Search for the cell housing the specified text and yield its [X, Y] center coordinate. 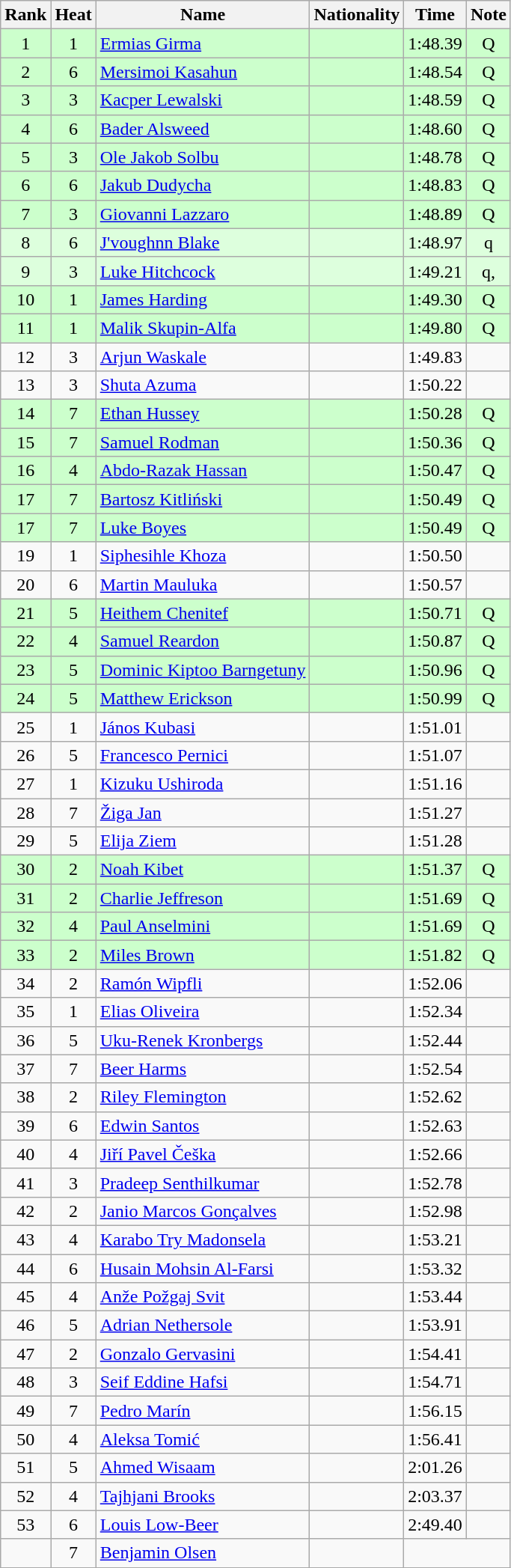
45 [25, 1297]
53 [25, 1525]
Samuel Rodman [203, 442]
1:50.96 [435, 670]
43 [25, 1239]
Matthew Erickson [203, 698]
Ramón Wipfli [203, 983]
Kizuku Ushiroda [203, 784]
János Kubasi [203, 727]
1:49.80 [435, 328]
1:53.91 [435, 1326]
Nationality [357, 15]
Charlie Jeffreson [203, 898]
19 [25, 556]
1:52.06 [435, 983]
1:48.83 [435, 186]
Pradeep Senthilkumar [203, 1183]
20 [25, 585]
Luke Boyes [203, 528]
Luke Hitchcock [203, 271]
Bader Alsweed [203, 129]
11 [25, 328]
Seif Eddine Hafsi [203, 1382]
Samuel Reardon [203, 641]
1:50.22 [435, 385]
2:49.40 [435, 1525]
25 [25, 727]
Jiří Pavel Češka [203, 1154]
1:52.66 [435, 1154]
Ethan Hussey [203, 414]
Uku-Renek Kronbergs [203, 1040]
Janio Marcos Gonçalves [203, 1211]
1:49.30 [435, 299]
48 [25, 1382]
1:48.97 [435, 242]
1:50.47 [435, 471]
1:54.71 [435, 1382]
Noah Kibet [203, 870]
47 [25, 1354]
1:50.28 [435, 414]
Louis Low-Beer [203, 1525]
1:53.21 [435, 1239]
28 [25, 812]
14 [25, 414]
16 [25, 471]
J'voughnn Blake [203, 242]
Karabo Try Madonsela [203, 1239]
1:48.89 [435, 214]
50 [25, 1439]
42 [25, 1211]
Edwin Santos [203, 1126]
Arjun Waskale [203, 357]
Malik Skupin-Alfa [203, 328]
Aleksa Tomić [203, 1439]
Mersimoi Kasahun [203, 72]
1:54.41 [435, 1354]
13 [25, 385]
41 [25, 1183]
Dominic Kiptoo Barngetuny [203, 670]
Benjamin Olsen [203, 1553]
Rank [25, 15]
1:52.63 [435, 1126]
1:48.78 [435, 157]
1:53.32 [435, 1269]
Beer Harms [203, 1069]
1:49.21 [435, 271]
1:50.50 [435, 556]
30 [25, 870]
Husain Mohsin Al-Farsi [203, 1269]
33 [25, 955]
15 [25, 442]
22 [25, 641]
James Harding [203, 299]
1:50.87 [435, 641]
36 [25, 1040]
34 [25, 983]
35 [25, 1012]
Gonzalo Gervasini [203, 1354]
Martin Mauluka [203, 585]
1:51.37 [435, 870]
Time [435, 15]
Francesco Pernici [203, 755]
Elija Ziem [203, 841]
Heithem Chenitef [203, 613]
24 [25, 698]
1:52.78 [435, 1183]
Abdo-Razak Hassan [203, 471]
29 [25, 841]
1:52.98 [435, 1211]
Ermias Girma [203, 43]
37 [25, 1069]
Name [203, 15]
Tajhjani Brooks [203, 1496]
32 [25, 927]
q, [488, 271]
1:50.36 [435, 442]
1:50.71 [435, 613]
8 [25, 242]
1:51.28 [435, 841]
44 [25, 1269]
39 [25, 1126]
26 [25, 755]
12 [25, 357]
q [488, 242]
Shuta Azuma [203, 385]
Note [488, 15]
1:52.44 [435, 1040]
1:51.82 [435, 955]
1:52.62 [435, 1097]
Jakub Dudycha [203, 186]
Riley Flemington [203, 1097]
1:48.39 [435, 43]
31 [25, 898]
Elias Oliveira [203, 1012]
1:50.57 [435, 585]
38 [25, 1097]
49 [25, 1411]
Giovanni Lazzaro [203, 214]
1:51.16 [435, 784]
Siphesihle Khoza [203, 556]
40 [25, 1154]
1:56.41 [435, 1439]
Pedro Marín [203, 1411]
51 [25, 1468]
1:48.54 [435, 72]
Heat [73, 15]
Bartosz Kitliński [203, 499]
1:49.83 [435, 357]
10 [25, 299]
Adrian Nethersole [203, 1326]
Ahmed Wisaam [203, 1468]
Ole Jakob Solbu [203, 157]
27 [25, 784]
1:51.07 [435, 755]
2:03.37 [435, 1496]
1:52.54 [435, 1069]
Kacper Lewalski [203, 100]
52 [25, 1496]
1:52.34 [435, 1012]
46 [25, 1326]
1:53.44 [435, 1297]
1:51.27 [435, 812]
2:01.26 [435, 1468]
23 [25, 670]
Anže Požgaj Svit [203, 1297]
Žiga Jan [203, 812]
Paul Anselmini [203, 927]
21 [25, 613]
1:48.60 [435, 129]
Miles Brown [203, 955]
9 [25, 271]
1:48.59 [435, 100]
1:51.01 [435, 727]
1:56.15 [435, 1411]
1:50.99 [435, 698]
